Extract the (X, Y) coordinate from the center of the cell holding the provided text.  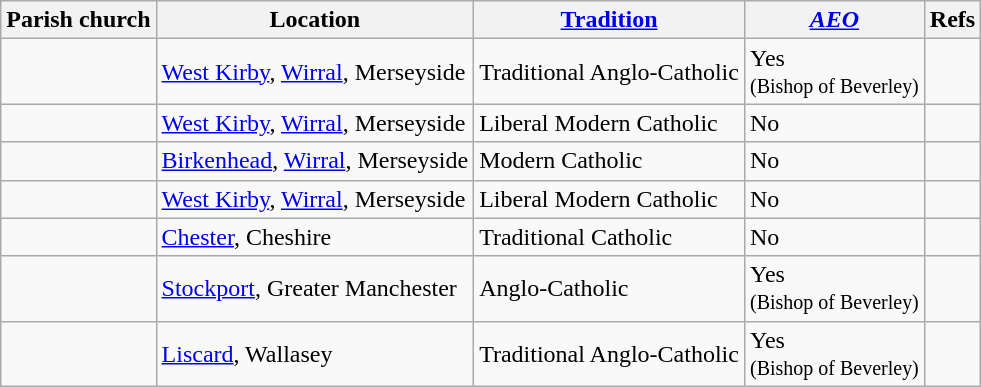
AEO (834, 20)
Anglo-Catholic (610, 288)
Refs (952, 20)
Chester, Cheshire (315, 237)
Parish church (78, 20)
Traditional Catholic (610, 237)
Location (315, 20)
Stockport, Greater Manchester (315, 288)
Modern Catholic (610, 161)
Birkenhead, Wirral, Merseyside (315, 161)
Tradition (610, 20)
Liscard, Wallasey (315, 354)
